Identify which cell holds the provided text, then report its (x, y) central coordinate. 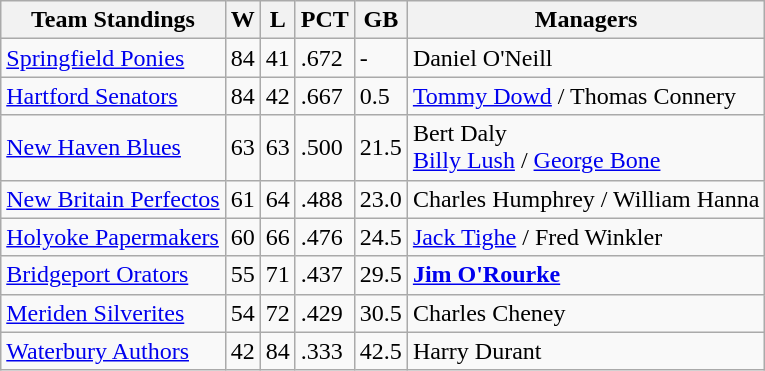
Daniel O'Neill (586, 58)
55 (242, 275)
Jack Tighe / Fred Winkler (586, 237)
Charles Humphrey / William Hanna (586, 199)
29.5 (380, 275)
New Haven Blues (113, 148)
60 (242, 237)
Managers (586, 20)
Bridgeport Orators (113, 275)
30.5 (380, 313)
Team Standings (113, 20)
Charles Cheney (586, 313)
L (278, 20)
PCT (324, 20)
Tommy Dowd / Thomas Connery (586, 96)
Jim O'Rourke (586, 275)
66 (278, 237)
.488 (324, 199)
61 (242, 199)
.437 (324, 275)
72 (278, 313)
.667 (324, 96)
0.5 (380, 96)
Harry Durant (586, 351)
New Britain Perfectos (113, 199)
24.5 (380, 237)
.500 (324, 148)
.429 (324, 313)
64 (278, 199)
W (242, 20)
54 (242, 313)
Hartford Senators (113, 96)
GB (380, 20)
- (380, 58)
21.5 (380, 148)
23.0 (380, 199)
Holyoke Papermakers (113, 237)
.476 (324, 237)
Meriden Silverites (113, 313)
Waterbury Authors (113, 351)
71 (278, 275)
Springfield Ponies (113, 58)
.333 (324, 351)
Bert Daly Billy Lush / George Bone (586, 148)
41 (278, 58)
.672 (324, 58)
42.5 (380, 351)
